Find where the given text appears and provide that cell's center as [X, Y] coordinate. 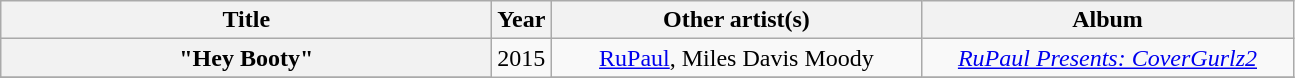
RuPaul Presents: CoverGurlz2 [1108, 58]
RuPaul, Miles Davis Moody [736, 58]
Year [522, 20]
Other artist(s) [736, 20]
Title [246, 20]
"Hey Booty" [246, 58]
Album [1108, 20]
2015 [522, 58]
